For the text-containing cell, return its midpoint in [X, Y] coordinate format. 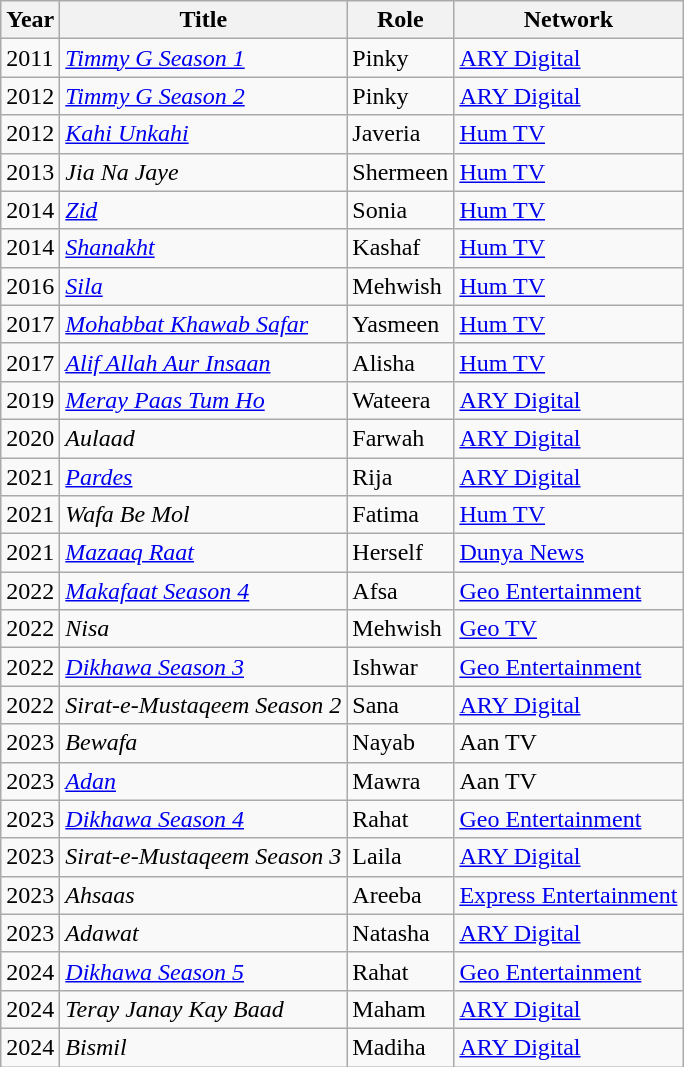
Kashaf [400, 248]
Sana [400, 705]
Sonia [400, 210]
Shanakht [204, 248]
Wafa Be Mol [204, 515]
2016 [30, 286]
Teray Janay Kay Baad [204, 1009]
Bewafa [204, 743]
Natasha [400, 933]
Sirat-e-Mustaqeem Season 2 [204, 705]
Zid [204, 210]
Alisha [400, 362]
Title [204, 20]
Aulaad [204, 438]
Maham [400, 1009]
Mazaaq Raat [204, 553]
Nisa [204, 629]
Alif Allah Aur Insaan [204, 362]
Express Entertainment [568, 895]
Adawat [204, 933]
2020 [30, 438]
Pardes [204, 477]
Mawra [400, 781]
2011 [30, 58]
Laila [400, 857]
Adan [204, 781]
Bismil [204, 1047]
2019 [30, 400]
Ishwar [400, 667]
Fatima [400, 515]
Areeba [400, 895]
Meray Paas Tum Ho [204, 400]
Sirat-e-Mustaqeem Season 3 [204, 857]
Shermeen [400, 172]
Year [30, 20]
Dikhawa Season 4 [204, 819]
Dunya News [568, 553]
2013 [30, 172]
Dikhawa Season 3 [204, 667]
Role [400, 20]
Dikhawa Season 5 [204, 971]
Farwah [400, 438]
Jia Na Jaye [204, 172]
Herself [400, 553]
Afsa [400, 591]
Network [568, 20]
Ahsaas [204, 895]
Kahi Unkahi [204, 134]
Rija [400, 477]
Nayab [400, 743]
Wateera [400, 400]
Mohabbat Khawab Safar [204, 324]
Geo TV [568, 629]
Madiha [400, 1047]
Timmy G Season 1 [204, 58]
Timmy G Season 2 [204, 96]
Javeria [400, 134]
Sila [204, 286]
Makafaat Season 4 [204, 591]
Yasmeen [400, 324]
